Capture the cell that displays the provided text and extract its [x, y] central coordinate. 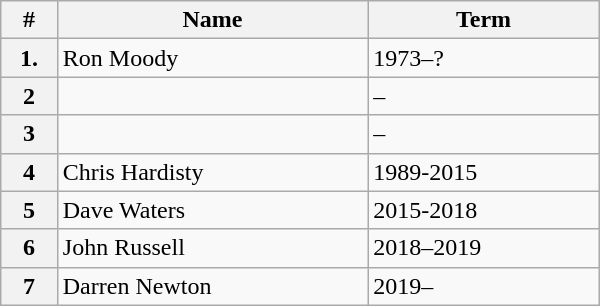
1989-2015 [484, 172]
1. [30, 58]
Chris Hardisty [212, 172]
4 [30, 172]
1973–? [484, 58]
Name [212, 20]
# [30, 20]
2 [30, 96]
Darren Newton [212, 286]
2018–2019 [484, 248]
7 [30, 286]
6 [30, 248]
3 [30, 134]
2019– [484, 286]
5 [30, 210]
2015-2018 [484, 210]
John Russell [212, 248]
Term [484, 20]
Ron Moody [212, 58]
Dave Waters [212, 210]
